Determine the (X, Y) coordinate at the center of the cell enclosing the given text.  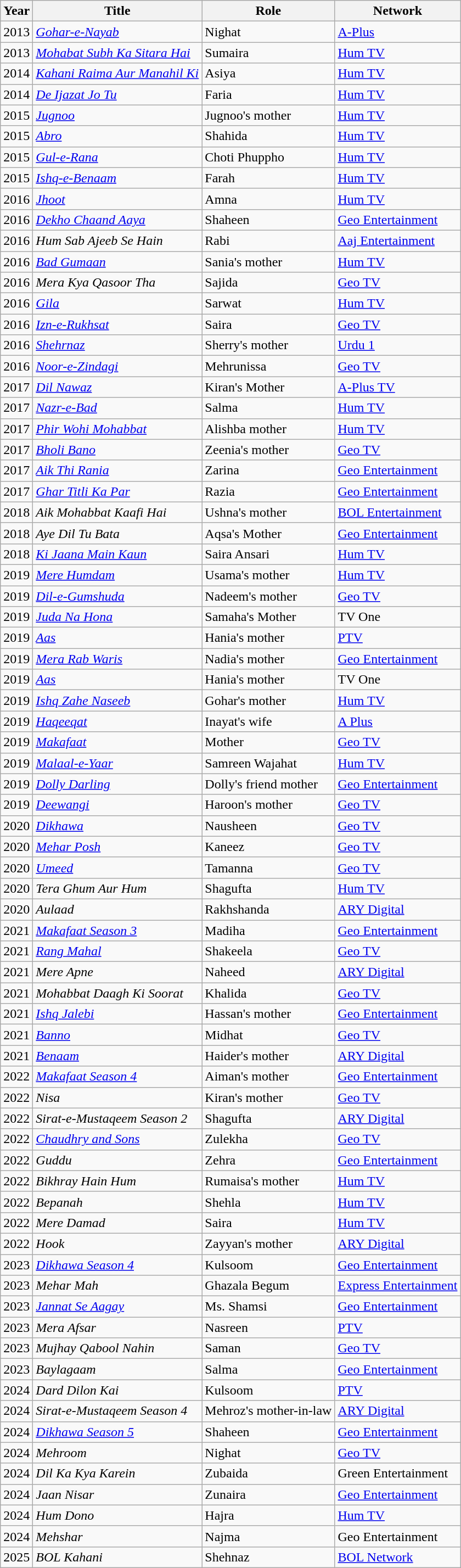
Sirat-e-Mustaqeem Season 4 (117, 1411)
Aulaad (117, 909)
Gul-e-Rana (117, 157)
Mera Rab Waris (117, 659)
Dekho Chaand Aaya (117, 220)
Aiman's mother (268, 1077)
Hum Dono (117, 1515)
Saman (268, 1348)
Ushna's mother (268, 512)
Haroon's mother (268, 805)
Samaha's Mother (268, 617)
Dikhawa Season 5 (117, 1432)
Abro (117, 136)
Bepanah (117, 1202)
Jaan Nisar (117, 1494)
Rakhshanda (268, 909)
Mehshar (117, 1536)
Gohar-e-Nayab (117, 32)
Amna (268, 199)
BOL Network (397, 1557)
Usama's mother (268, 575)
Farah (268, 178)
Mujhay Qabool Nahin (117, 1348)
Mother (268, 742)
Tera Ghum Aur Hum (117, 888)
Najma (268, 1536)
Nadeem's mother (268, 596)
Makafaat Season 3 (117, 931)
Juda Na Hona (117, 617)
Jugnoo (117, 115)
Rumaisa's mother (268, 1181)
Khalida (268, 993)
Ms. Shamsi (268, 1307)
Dard Dilon Kai (117, 1390)
Ishq Zahe Naseeb (117, 701)
Mohabat Subh Ka Sitara Hai (117, 53)
Mere Humdam (117, 575)
Izn-e-Rukhsat (117, 324)
Baylagaam (117, 1369)
Bikhray Hain Hum (117, 1181)
Jugnoo's mother (268, 115)
Mere Apne (117, 972)
Faria (268, 94)
Dolly's friend mother (268, 784)
Shakeela (268, 951)
Midhat (268, 1035)
Sherry's mother (268, 345)
Mere Damad (117, 1223)
Aqsa's Mother (268, 533)
Urdu 1 (397, 345)
Ki Jaana Main Kaun (117, 554)
Makafaat (117, 742)
Asiya (268, 74)
Network (397, 11)
Zeenia's mother (268, 450)
De Ijazat Jo Tu (117, 94)
Mehroz's mother-in-law (268, 1411)
Zulekha (268, 1139)
Sarwat (268, 304)
Title (117, 11)
Jhoot (117, 199)
Ghar Titli Ka Par (117, 491)
Kiran's Mother (268, 387)
Sumaira (268, 53)
2025 (16, 1557)
Aaj Entertainment (397, 240)
Mehrunissa (268, 366)
Zarina (268, 471)
Mehar Mah (117, 1286)
Hassan's mother (268, 1014)
Sajida (268, 283)
BOL Entertainment (397, 512)
Benaam (117, 1056)
Sirat-e-Mustaqeem Season 2 (117, 1118)
Razia (268, 491)
Kaneez (268, 847)
Shehnaz (268, 1557)
A-Plus (397, 32)
Zunaira (268, 1494)
Shehrnaz (117, 345)
Express Entertainment (397, 1286)
Tamanna (268, 867)
Gohar's mother (268, 701)
Umeed (117, 867)
Aik Mohabbat Kaafi Hai (117, 512)
Makafaat Season 4 (117, 1077)
Ishq-e-Benaam (117, 178)
Haqeeqat (117, 721)
Bholi Bano (117, 450)
Dil Nawaz (117, 387)
Dolly Darling (117, 784)
Ghazala Begum (268, 1286)
Nasreen (268, 1328)
BOL Kahani (117, 1557)
Mohabbat Daagh Ki Soorat (117, 993)
Samreen Wajahat (268, 763)
Hajra (268, 1515)
Nisa (117, 1097)
Hook (117, 1244)
Role (268, 11)
Mehar Posh (117, 847)
Guddu (117, 1160)
Year (16, 11)
Ishq Jalebi (117, 1014)
Dil Ka Kya Karein (117, 1474)
Saira Ansari (268, 554)
Mera Afsar (117, 1328)
Chaudhry and Sons (117, 1139)
Gila (117, 304)
Inayat's wife (268, 721)
Madiha (268, 931)
Nazr-e-Bad (117, 408)
Kahani Raima Aur Manahil Ki (117, 74)
Dikhawa Season 4 (117, 1264)
Bad Gumaan (117, 262)
Zehra (268, 1160)
Hum Sab Ajeeb Se Hain (117, 240)
Naheed (268, 972)
Noor-e-Zindagi (117, 366)
Shehla (268, 1202)
Shahida (268, 136)
Rang Mahal (117, 951)
Jannat Se Aagay (117, 1307)
Nadia's mother (268, 659)
Mehroom (117, 1453)
Kiran's mother (268, 1097)
Choti Phuppho (268, 157)
A Plus (397, 721)
Alishba mother (268, 429)
A-Plus TV (397, 387)
Green Entertainment (397, 1474)
Deewangi (117, 805)
Haider's mother (268, 1056)
Dikhawa (117, 826)
Sania's mother (268, 262)
Rabi (268, 240)
Dil-e-Gumshuda (117, 596)
Nausheen (268, 826)
Malaal-e-Yaar (117, 763)
Phir Wohi Mohabbat (117, 429)
Mera Kya Qasoor Tha (117, 283)
Aik Thi Rania (117, 471)
Aye Dil Tu Bata (117, 533)
Zayyan's mother (268, 1244)
Banno (117, 1035)
Zubaida (268, 1474)
